Scan for the cell matching the given text and deliver its (x, y) coordinate at center. 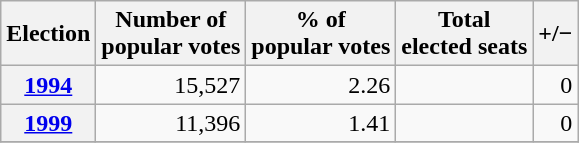
Totalelected seats (464, 34)
Election (48, 34)
1.41 (321, 123)
Number ofpopular votes (171, 34)
1999 (48, 123)
11,396 (171, 123)
+/− (556, 34)
% ofpopular votes (321, 34)
15,527 (171, 85)
1994 (48, 85)
2.26 (321, 85)
